Return the (X, Y) coordinate for the center point of the cell that contains the specified text.  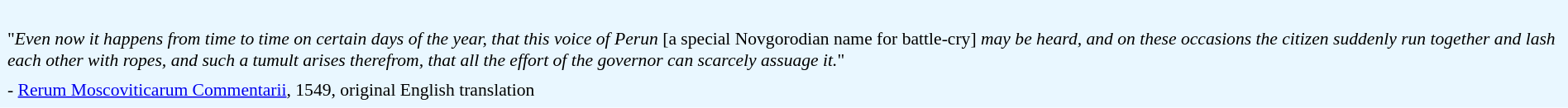
- Rerum Moscoviticarum Commentarii, 1549, original English translation (784, 89)
